Scan for the cell matching the given text and deliver its [x, y] coordinate at center. 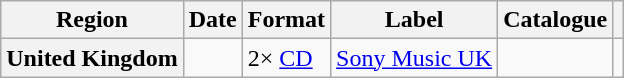
Format [286, 20]
Date [212, 20]
Catalogue [556, 20]
United Kingdom [92, 58]
Region [92, 20]
Label [414, 20]
Sony Music UK [414, 58]
2× CD [286, 58]
